Return [X, Y] of the center of cell containing provided text 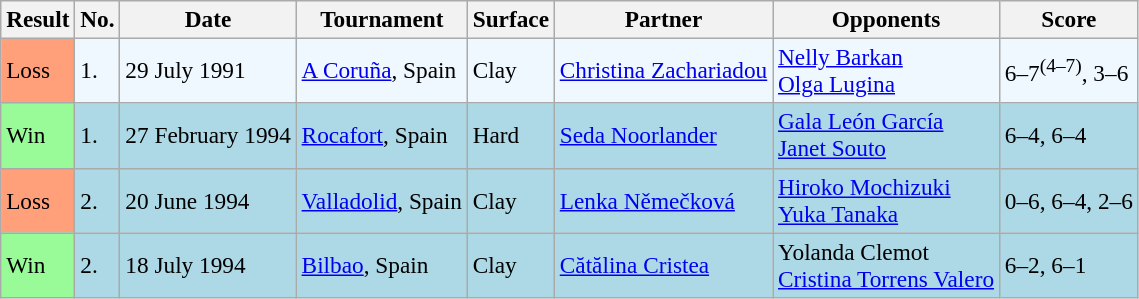
Surface [510, 19]
6–2, 6–1 [1068, 264]
Yolanda Clemot Cristina Torrens Valero [886, 264]
20 June 1994 [208, 200]
Opponents [886, 19]
Seda Noorlander [663, 136]
6–4, 6–4 [1068, 136]
No. [98, 19]
6–7(4–7), 3–6 [1068, 70]
Cătălina Cristea [663, 264]
Hiroko Mochizuki Yuka Tanaka [886, 200]
Valladolid, Spain [382, 200]
Tournament [382, 19]
29 July 1991 [208, 70]
A Coruña, Spain [382, 70]
Partner [663, 19]
27 February 1994 [208, 136]
18 July 1994 [208, 264]
Result [38, 19]
Gala León García Janet Souto [886, 136]
Rocafort, Spain [382, 136]
Date [208, 19]
Lenka Němečková [663, 200]
Hard [510, 136]
Score [1068, 19]
0–6, 6–4, 2–6 [1068, 200]
Nelly Barkan Olga Lugina [886, 70]
Bilbao, Spain [382, 264]
Christina Zachariadou [663, 70]
